Detect which cell encompasses the target text, then output its (X, Y) center coordinate. 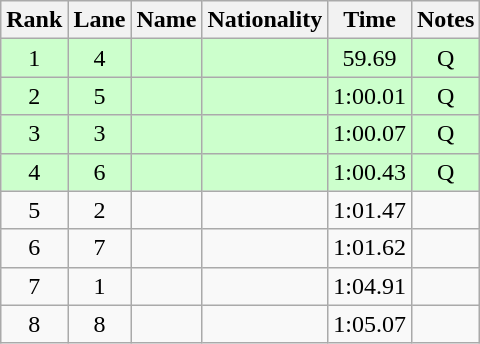
1:05.07 (370, 324)
1:04.91 (370, 286)
1:01.47 (370, 210)
1:00.43 (370, 172)
59.69 (370, 58)
1:00.07 (370, 134)
Rank (34, 20)
Name (166, 20)
Nationality (265, 20)
1:01.62 (370, 248)
Notes (445, 20)
Time (370, 20)
Lane (100, 20)
1:00.01 (370, 96)
